Extract the [X, Y] coordinate from the center of the cell holding the provided text.  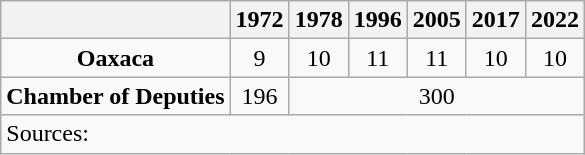
Oaxaca [116, 58]
1972 [260, 20]
196 [260, 96]
2005 [436, 20]
300 [436, 96]
Sources: [293, 134]
1996 [378, 20]
2017 [496, 20]
1978 [318, 20]
9 [260, 58]
2022 [554, 20]
Chamber of Deputies [116, 96]
